Pinpoint the cell where the given text exists, returning its [X, Y] midpoint coordinate. 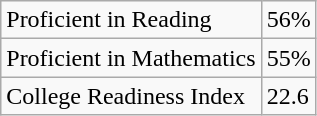
55% [288, 58]
Proficient in Mathematics [131, 58]
22.6 [288, 96]
Proficient in Reading [131, 20]
College Readiness Index [131, 96]
56% [288, 20]
